Capture the cell that displays the provided text and extract its (x, y) central coordinate. 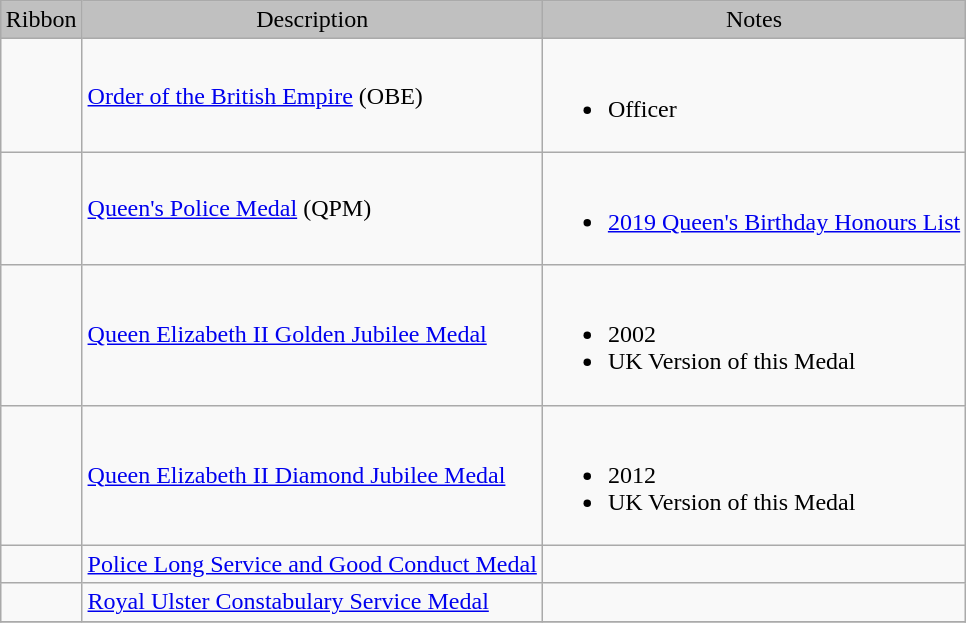
Ribbon (41, 20)
Queen Elizabeth II Golden Jubilee Medal (312, 335)
Queen's Police Medal (QPM) (312, 208)
Officer (754, 96)
2002UK Version of this Medal (754, 335)
Notes (754, 20)
Description (312, 20)
2012UK Version of this Medal (754, 475)
Queen Elizabeth II Diamond Jubilee Medal (312, 475)
Police Long Service and Good Conduct Medal (312, 564)
2019 Queen's Birthday Honours List (754, 208)
Order of the British Empire (OBE) (312, 96)
Royal Ulster Constabulary Service Medal (312, 602)
